Scan for the cell matching the given text and deliver its (x, y) coordinate at center. 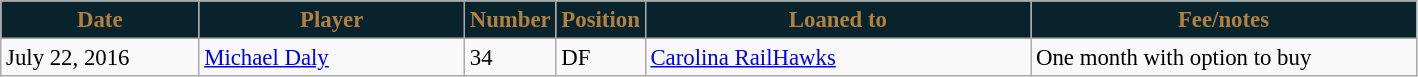
One month with option to buy (1224, 58)
July 22, 2016 (100, 58)
Loaned to (838, 20)
DF (600, 58)
Player (332, 20)
34 (510, 58)
Number (510, 20)
Position (600, 20)
Carolina RailHawks (838, 58)
Date (100, 20)
Michael Daly (332, 58)
Fee/notes (1224, 20)
